Detect which cell encompasses the target text, then output its (x, y) center coordinate. 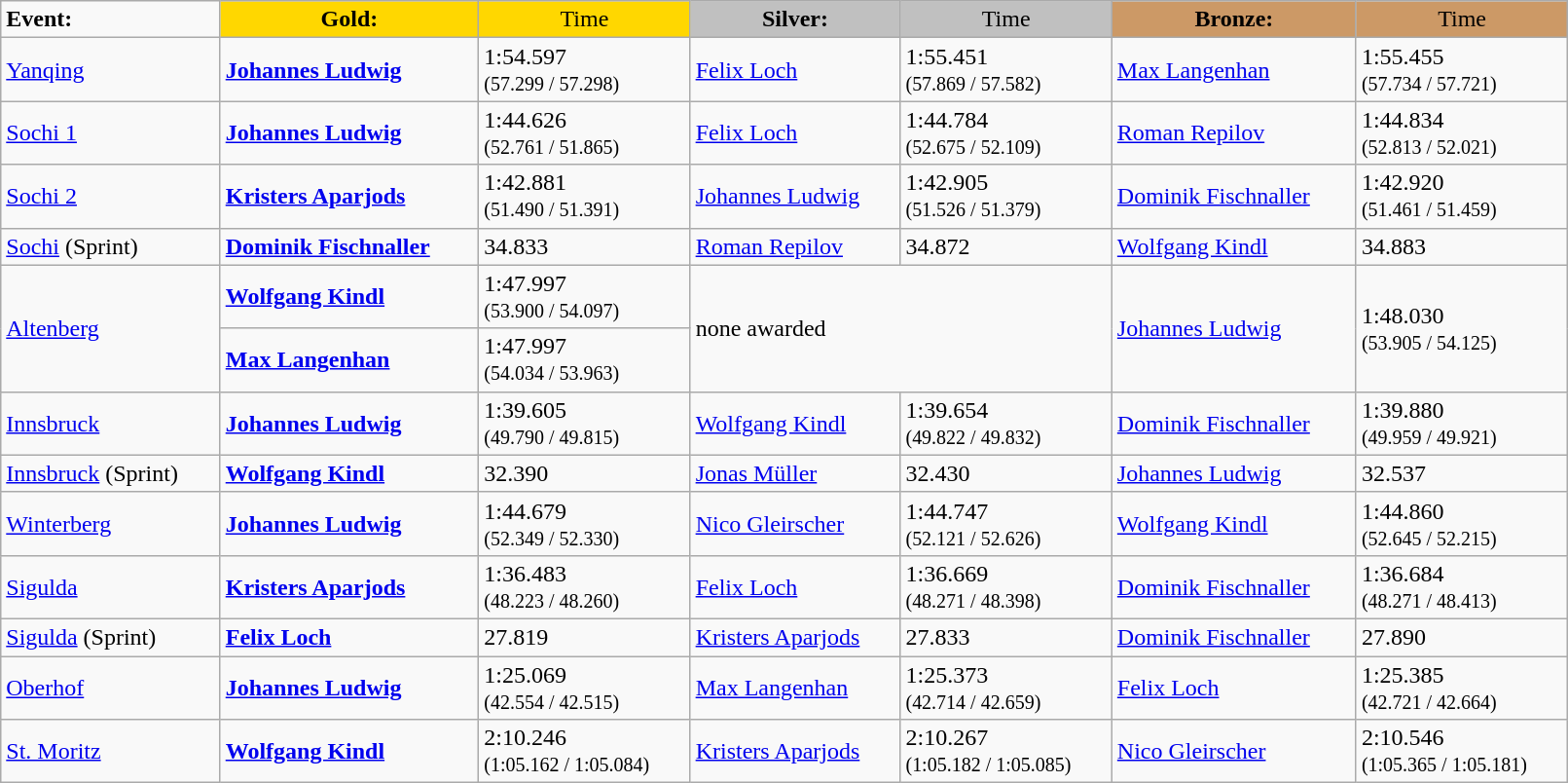
2:10.246(1:05.162 / 1:05.084) (584, 752)
Sigulda (Sprint) (111, 637)
1:44.784(52.675 / 52.109) (1006, 132)
1:25.373(42.714 / 42.659) (1006, 688)
St. Moritz (111, 752)
1:25.385(42.721 / 42.664) (1462, 688)
1:42.920(51.461 / 51.459) (1462, 197)
34.872 (1006, 246)
1:44.626(52.761 / 51.865) (584, 132)
32.430 (1006, 473)
2:10.267(1:05.182 / 1:05.085) (1006, 752)
Yanqing (111, 70)
Altenberg (111, 328)
1:25.069(42.554 / 42.515) (584, 688)
Sigulda (111, 586)
1:39.880(49.959 / 49.921) (1462, 423)
Winterberg (111, 524)
Event: (111, 19)
1:47.997(53.900 / 54.097) (584, 296)
Sochi 2 (111, 197)
34.883 (1462, 246)
1:36.684(48.271 / 48.413) (1462, 586)
1:44.747(52.121 / 52.626) (1006, 524)
1:39.654(49.822 / 49.832) (1006, 423)
Gold: (349, 19)
1:42.905(51.526 / 51.379) (1006, 197)
Bronze: (1234, 19)
27.819 (584, 637)
32.537 (1462, 473)
1:48.030(53.905 / 54.125) (1462, 328)
Innsbruck (Sprint) (111, 473)
2:10.546(1:05.365 / 1:05.181) (1462, 752)
1:44.679(52.349 / 52.330) (584, 524)
1:42.881(51.490 / 51.391) (584, 197)
1:54.597(57.299 / 57.298) (584, 70)
27.890 (1462, 637)
Sochi 1 (111, 132)
Silver: (795, 19)
34.833 (584, 246)
1:55.455(57.734 / 57.721) (1462, 70)
Oberhof (111, 688)
1:55.451(57.869 / 57.582) (1006, 70)
27.833 (1006, 637)
32.390 (584, 473)
none awarded (901, 328)
Sochi (Sprint) (111, 246)
1:44.860(52.645 / 52.215) (1462, 524)
Jonas Müller (795, 473)
1:47.997(54.034 / 53.963) (584, 360)
1:44.834(52.813 / 52.021) (1462, 132)
Innsbruck (111, 423)
1:36.483(48.223 / 48.260) (584, 586)
1:39.605(49.790 / 49.815) (584, 423)
1:36.669(48.271 / 48.398) (1006, 586)
